Detect which cell encompasses the target text, then output its [X, Y] center coordinate. 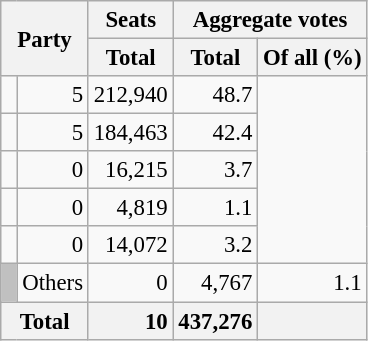
437,276 [216, 321]
4,819 [130, 208]
3.2 [216, 245]
16,215 [130, 170]
42.4 [216, 133]
48.7 [216, 95]
184,463 [130, 133]
Of all (%) [312, 58]
10 [130, 321]
4,767 [216, 283]
14,072 [130, 245]
3.7 [216, 170]
Others [52, 283]
Seats [130, 20]
212,940 [130, 95]
Party [45, 38]
Aggregate votes [270, 20]
